Locate the cell with the specified text and output its [X, Y] center coordinate. 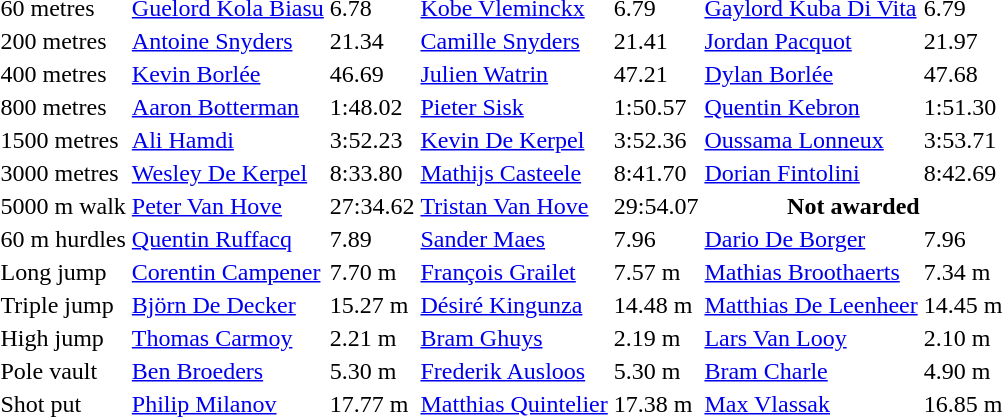
2.19 m [656, 338]
Julien Watrin [514, 74]
27:34.62 [372, 206]
Mathias Broothaerts [811, 272]
Mathijs Casteele [514, 173]
Aaron Botterman [228, 107]
Désiré Kingunza [514, 305]
Dylan Borlée [811, 74]
Tristan Van Hove [514, 206]
Ali Hamdi [228, 140]
Frederik Ausloos [514, 371]
1:48.02 [372, 107]
François Grailet [514, 272]
Bram Ghuys [514, 338]
Oussama Lonneux [811, 140]
7.96 [656, 239]
47.21 [656, 74]
Quentin Ruffacq [228, 239]
Björn De Decker [228, 305]
Quentin Kebron [811, 107]
Matthias De Leenheer [811, 305]
21.41 [656, 41]
Bram Charle [811, 371]
Pieter Sisk [514, 107]
Thomas Carmoy [228, 338]
Dario De Borger [811, 239]
3:52.36 [656, 140]
Antoine Snyders [228, 41]
7.57 m [656, 272]
Ben Broeders [228, 371]
7.89 [372, 239]
29:54.07 [656, 206]
Dorian Fintolini [811, 173]
Kevin De Kerpel [514, 140]
8:41.70 [656, 173]
3:52.23 [372, 140]
21.34 [372, 41]
15.27 m [372, 305]
Kevin Borlée [228, 74]
Camille Snyders [514, 41]
Peter Van Hove [228, 206]
Corentin Campener [228, 272]
8:33.80 [372, 173]
7.70 m [372, 272]
2.21 m [372, 338]
1:50.57 [656, 107]
Lars Van Looy [811, 338]
Jordan Pacquot [811, 41]
Sander Maes [514, 239]
14.48 m [656, 305]
46.69 [372, 74]
Wesley De Kerpel [228, 173]
